For the text-containing cell, return its midpoint in (X, Y) coordinate format. 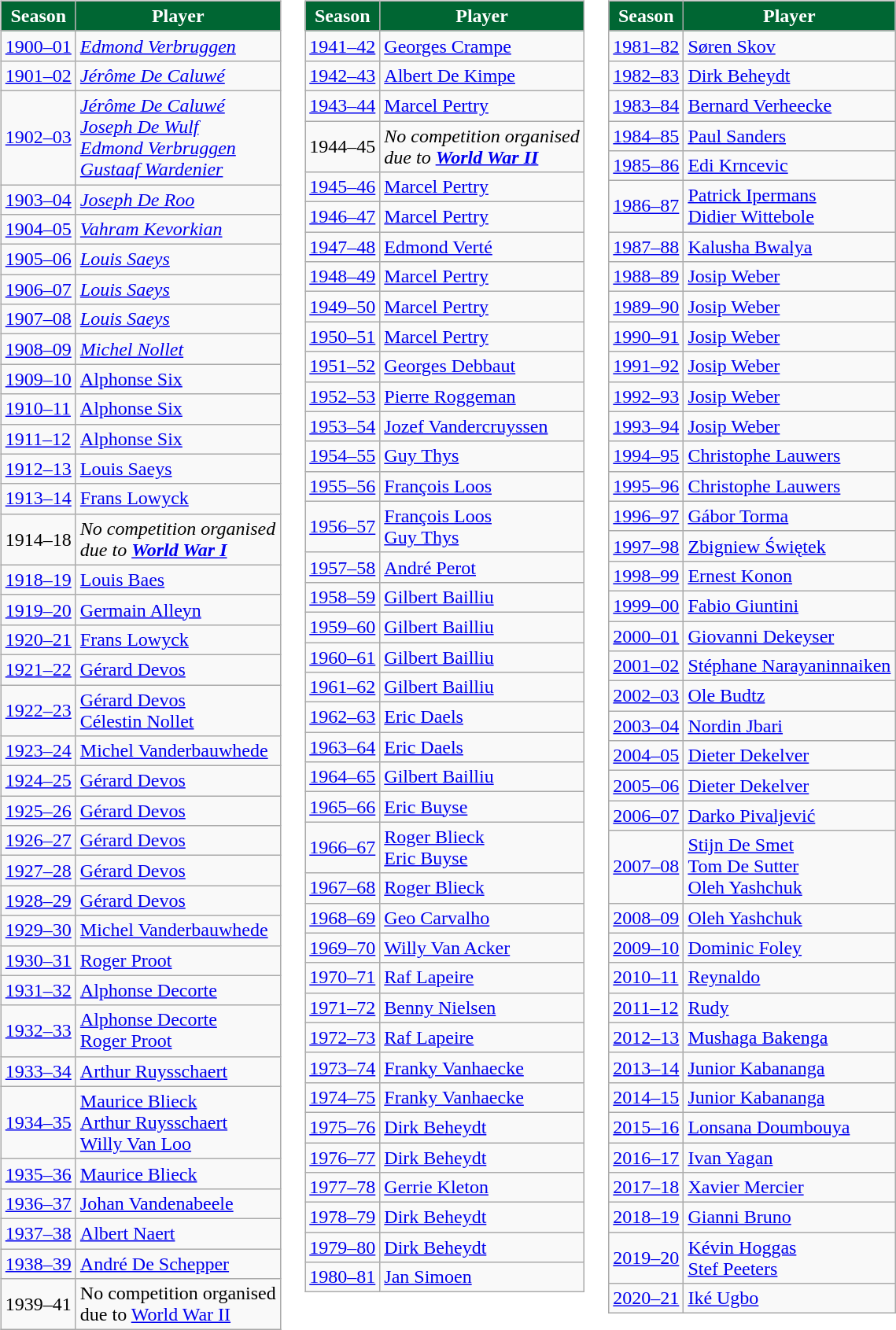
1931–32 (38, 990)
1908–09 (38, 349)
2012–13 (647, 1037)
1914–18 (38, 540)
1970–71 (343, 978)
2006–07 (647, 816)
No competition organised due to World War I (178, 540)
1945–46 (343, 187)
1924–25 (38, 781)
1902–03 (38, 137)
1901–02 (38, 76)
Jozef Vandercruyssen (482, 426)
1971–72 (343, 1008)
1926–27 (38, 841)
Roger Blieck Eric Buyse (482, 848)
1941–42 (343, 46)
1965–66 (343, 807)
1962–63 (343, 717)
Iké Ugbo (790, 1299)
1968–69 (343, 918)
2016–17 (647, 1157)
1934–35 (38, 1122)
Stéphane Narayaninnaiken (790, 666)
Stijn De Smet Tom De Sutter Oleh Yashchuk (790, 867)
1932–33 (38, 1030)
1928–29 (38, 901)
1952–53 (343, 396)
2004–05 (647, 756)
Giovanni Dekeyser (790, 636)
1984–85 (647, 136)
1953–54 (343, 426)
Reynaldo (790, 978)
2005–06 (647, 786)
Oleh Yashchuk (790, 918)
2001–02 (647, 666)
1995–96 (647, 486)
1948–49 (343, 277)
1927–28 (38, 871)
1959–60 (343, 627)
Jan Simoen (482, 1277)
1906–07 (38, 289)
Gérard Devos Célestin Nollet (178, 709)
Maurice Blieck Arthur Ruysschaert Willy Van Loo (178, 1122)
Jérôme De Caluwé (178, 76)
1969–70 (343, 948)
1975–76 (343, 1127)
Edmond Verté (482, 247)
Geo Carvalho (482, 918)
1911–12 (38, 439)
1972–73 (343, 1037)
1910–11 (38, 409)
Søren Skov (790, 46)
1976–77 (343, 1157)
2002–03 (647, 696)
Maurice Blieck (178, 1173)
Xavier Mercier (790, 1188)
1938–39 (38, 1264)
Pierre Roggeman (482, 396)
1922–23 (38, 709)
Paul Sanders (790, 136)
Louis Baes (178, 580)
1973–74 (343, 1067)
Gábor Torma (790, 516)
Michel Nollet (178, 349)
Nordin Jbari (790, 726)
1904–05 (38, 230)
Bernard Verheecke (790, 105)
1935–36 (38, 1173)
1974–75 (343, 1097)
Germain Alleyn (178, 610)
1979–80 (343, 1247)
2018–19 (647, 1218)
2015–16 (647, 1127)
Patrick Ipermans Didier Wittebole (790, 206)
Johan Vandenabeele (178, 1203)
2020–21 (647, 1299)
2000–01 (647, 636)
Georges Crampe (482, 46)
1954–55 (343, 456)
Mushaga Bakenga (790, 1037)
1939–41 (38, 1304)
Ernest Konon (790, 576)
2013–14 (647, 1067)
1907–08 (38, 319)
Darko Pivaljević (790, 816)
1950–51 (343, 337)
Eric Buyse (482, 807)
Benny Nielsen (482, 1008)
1982–83 (647, 76)
1977–78 (343, 1188)
1981–82 (647, 46)
1966–67 (343, 848)
1955–56 (343, 486)
1989–90 (647, 307)
Edi Krncevic (790, 166)
1937–38 (38, 1233)
Georges Debbaut (482, 367)
1992–93 (647, 396)
Albert Naert (178, 1233)
Gerrie Kleton (482, 1188)
1957–58 (343, 567)
Jérôme De Caluwé Joseph De Wulf Edmond Verbruggen Gustaaf Wardenier (178, 137)
Gianni Bruno (790, 1218)
1967–68 (343, 888)
2008–09 (647, 918)
1900–01 (38, 46)
1921–22 (38, 669)
Kalusha Bwalya (790, 247)
2019–20 (647, 1258)
1947–48 (343, 247)
2011–12 (647, 1008)
Willy Van Acker (482, 948)
1988–89 (647, 277)
Roger Proot (178, 960)
1951–52 (343, 367)
1909–10 (38, 379)
Dominic Foley (790, 948)
1923–24 (38, 751)
Edmond Verbruggen (178, 46)
François Loos Guy Thys (482, 527)
Roger Blieck (482, 888)
Alphonse Decorte (178, 990)
2007–08 (647, 867)
1943–44 (343, 105)
1985–86 (647, 166)
2014–15 (647, 1097)
Fabio Giuntini (790, 606)
1920–21 (38, 639)
1958–59 (343, 597)
André Perot (482, 567)
2003–04 (647, 726)
1994–95 (647, 456)
1997–98 (647, 546)
Vahram Kevorkian (178, 230)
Arthur Ruysschaert (178, 1071)
1946–47 (343, 217)
1913–14 (38, 499)
Lonsana Doumbouya (790, 1127)
1964–65 (343, 777)
Alphonse Decorte Roger Proot (178, 1030)
1944–45 (343, 146)
1919–20 (38, 610)
Albert De Kimpe (482, 76)
1918–19 (38, 580)
Rudy (790, 1008)
1905–06 (38, 260)
1980–81 (343, 1277)
1933–34 (38, 1071)
François Loos (482, 486)
Joseph De Roo (178, 199)
1963–64 (343, 747)
Zbigniew Świętek (790, 546)
1942–43 (343, 76)
1993–94 (647, 426)
1956–57 (343, 527)
Kévin Hoggas Stef Peeters (790, 1258)
1983–84 (647, 105)
2009–10 (647, 948)
1929–30 (38, 930)
1991–92 (647, 367)
1998–99 (647, 576)
Ivan Yagan (790, 1157)
1925–26 (38, 811)
1987–88 (647, 247)
1986–87 (647, 206)
1912–13 (38, 469)
1978–79 (343, 1218)
2017–18 (647, 1188)
1903–04 (38, 199)
Ole Budtz (790, 696)
1990–91 (647, 337)
1960–61 (343, 657)
1949–50 (343, 307)
1999–00 (647, 606)
1930–31 (38, 960)
André De Schepper (178, 1264)
1936–37 (38, 1203)
1961–62 (343, 687)
1996–97 (647, 516)
Guy Thys (482, 456)
2010–11 (647, 978)
